Extract the (x, y) coordinate from the center of the cell holding the provided text.  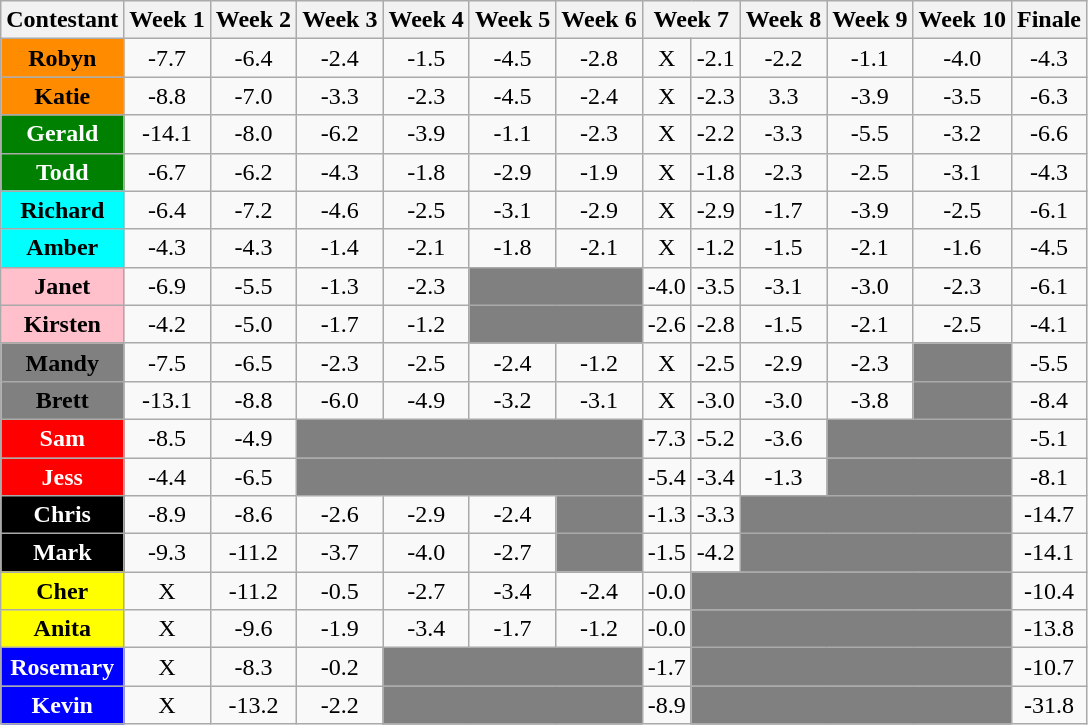
-14.7 (1048, 515)
-4.4 (167, 477)
Week 5 (512, 20)
Week 7 (691, 20)
3.3 (783, 96)
Richard (62, 210)
-1.6 (962, 248)
-6.6 (1048, 134)
-13.1 (167, 400)
-5.1 (1048, 438)
-3.6 (783, 438)
Cher (62, 591)
Katie (62, 96)
-5.2 (716, 438)
Janet (62, 286)
-4.6 (340, 210)
Week 1 (167, 20)
Sam (62, 438)
Rosemary (62, 667)
Mark (62, 553)
Gerald (62, 134)
Finale (1048, 20)
Week 9 (870, 20)
-10.4 (1048, 591)
-7.0 (253, 96)
-3.8 (870, 400)
Contestant (62, 20)
Mandy (62, 362)
Week 2 (253, 20)
-7.2 (253, 210)
-8.5 (167, 438)
-7.3 (666, 438)
-6.7 (167, 172)
-5.4 (666, 477)
Chris (62, 515)
-8.1 (1048, 477)
-8.3 (253, 667)
-31.8 (1048, 705)
Week 4 (426, 20)
Week 6 (599, 20)
-13.8 (1048, 629)
-5.0 (253, 324)
Jess (62, 477)
Todd (62, 172)
-9.3 (167, 553)
Week 8 (783, 20)
Brett (62, 400)
-0.5 (340, 591)
-8.6 (253, 515)
-6.0 (340, 400)
-8.0 (253, 134)
-8.4 (1048, 400)
-0.2 (340, 667)
Robyn (62, 58)
-13.2 (253, 705)
Week 3 (340, 20)
Week 10 (962, 20)
-7.7 (167, 58)
Kevin (62, 705)
-10.7 (1048, 667)
Anita (62, 629)
-4.1 (1048, 324)
-3.7 (340, 553)
Amber (62, 248)
-6.3 (1048, 96)
-7.5 (167, 362)
-9.6 (253, 629)
Kirsten (62, 324)
-6.9 (167, 286)
-1.4 (340, 248)
